Extract the (x, y) coordinate from the center of the cell holding the provided text.  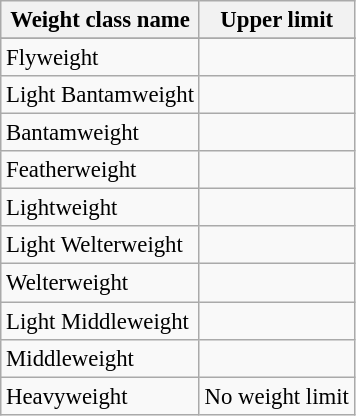
Welterweight (100, 283)
Middleweight (100, 358)
Light Bantamweight (100, 95)
Featherweight (100, 170)
Light Welterweight (100, 245)
Bantamweight (100, 133)
No weight limit (276, 396)
Light Middleweight (100, 321)
Upper limit (276, 20)
Heavyweight (100, 396)
Flyweight (100, 58)
Weight class name (100, 20)
Lightweight (100, 208)
